From the cell containing the given text, extract its center point as [x, y] coordinate. 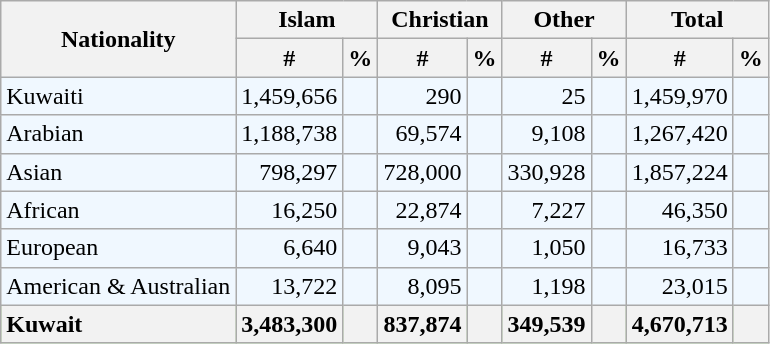
728,000 [422, 172]
6,640 [290, 248]
Christian [440, 20]
798,297 [290, 172]
25 [546, 96]
1,188,738 [290, 134]
Islam [307, 20]
1,857,224 [680, 172]
European [118, 248]
Nationality [118, 39]
23,015 [680, 286]
8,095 [422, 286]
Arabian [118, 134]
7,227 [546, 210]
3,483,300 [290, 324]
349,539 [546, 324]
46,350 [680, 210]
1,459,656 [290, 96]
4,670,713 [680, 324]
Asian [118, 172]
Other [564, 20]
69,574 [422, 134]
African [118, 210]
290 [422, 96]
13,722 [290, 286]
Total [697, 20]
9,108 [546, 134]
330,928 [546, 172]
837,874 [422, 324]
Kuwait [118, 324]
1,198 [546, 286]
American & Australian [118, 286]
1,050 [546, 248]
Kuwaiti [118, 96]
1,267,420 [680, 134]
9,043 [422, 248]
1,459,970 [680, 96]
16,733 [680, 248]
16,250 [290, 210]
22,874 [422, 210]
